Extract the (x, y) coordinate from the center of the cell holding the provided text.  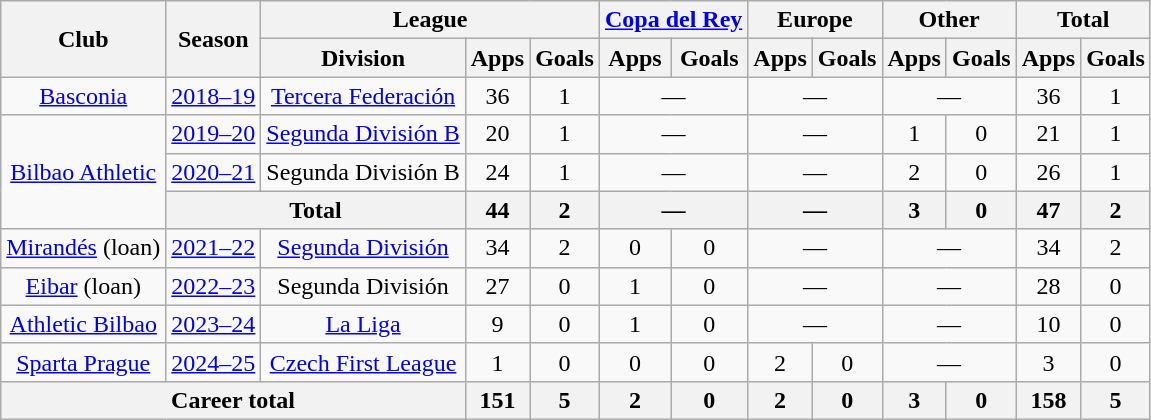
Sparta Prague (84, 362)
Bilbao Athletic (84, 172)
151 (497, 400)
2021–22 (214, 248)
Europe (815, 20)
Club (84, 39)
47 (1048, 210)
Copa del Rey (673, 20)
Other (949, 20)
44 (497, 210)
League (430, 20)
10 (1048, 324)
9 (497, 324)
Czech First League (363, 362)
Eibar (loan) (84, 286)
26 (1048, 172)
Season (214, 39)
Mirandés (loan) (84, 248)
2019–20 (214, 134)
2022–23 (214, 286)
24 (497, 172)
2023–24 (214, 324)
2020–21 (214, 172)
158 (1048, 400)
Athletic Bilbao (84, 324)
Division (363, 58)
Career total (233, 400)
20 (497, 134)
La Liga (363, 324)
21 (1048, 134)
Tercera Federación (363, 96)
2018–19 (214, 96)
27 (497, 286)
28 (1048, 286)
2024–25 (214, 362)
Basconia (84, 96)
